Scan for the cell matching the given text and deliver its (x, y) coordinate at center. 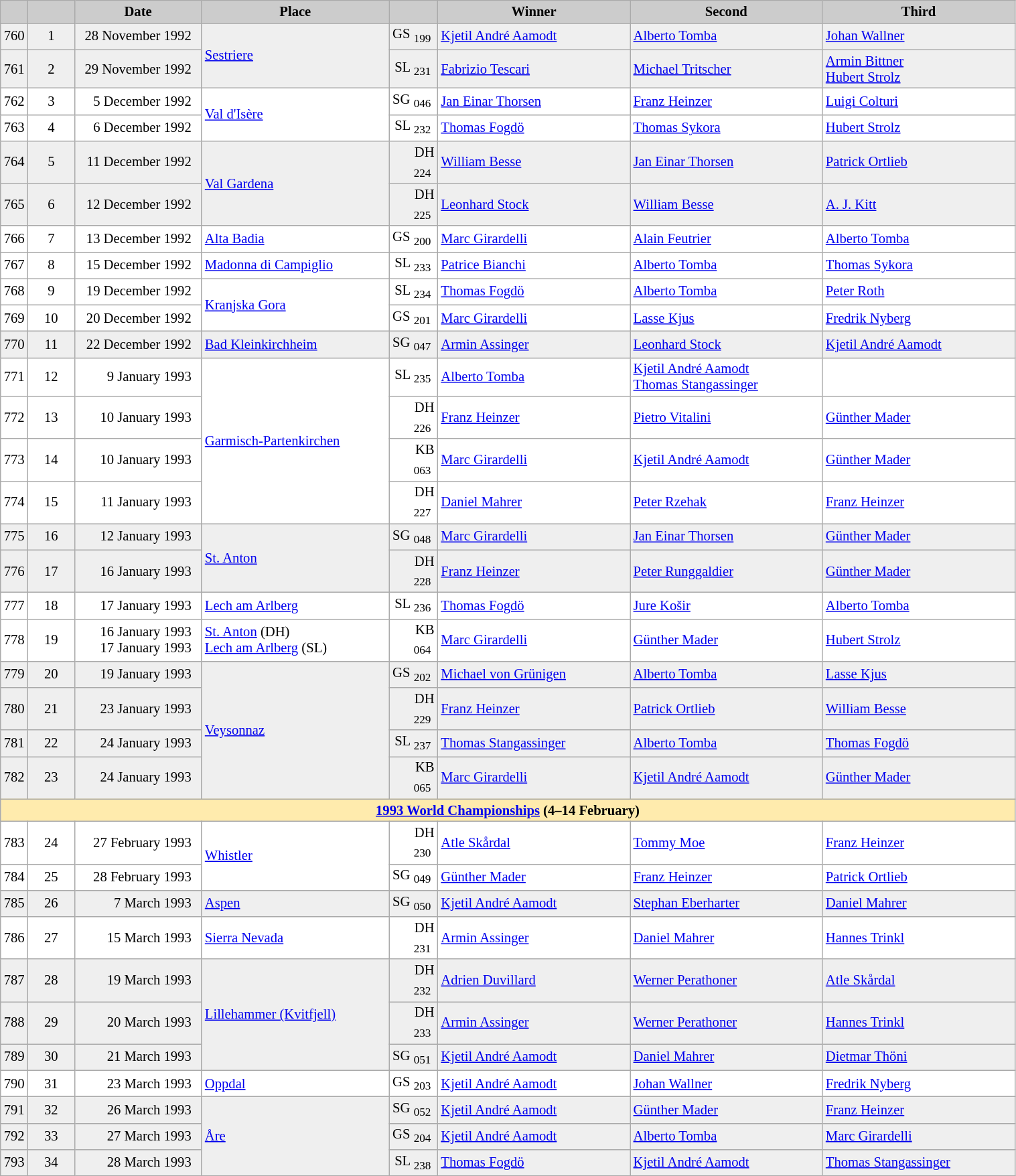
St. Anton (DH) Lech am Arlberg (SL) (295, 640)
Peter Roth (919, 292)
SG 046 (414, 100)
DH 226 (414, 418)
Whistler (295, 856)
5 December 1992 (138, 100)
A. J. Kitt (919, 205)
Aspen (295, 903)
769 (15, 317)
DH 229 (414, 709)
5 (51, 162)
Adrien Duvillard (533, 980)
3 (51, 100)
Winner (533, 11)
SL 236 (414, 605)
KB 064 (414, 640)
19 December 1992 (138, 292)
772 (15, 418)
22 December 1992 (138, 344)
Michael von Grünigen (533, 674)
27 (51, 938)
Garmisch-Partenkirchen (295, 441)
Åre (295, 1136)
GS 199 (414, 36)
DH 230 (414, 842)
771 (15, 377)
SL 235 (414, 377)
Peter Rzehak (726, 502)
773 (15, 459)
Stephan Eberharter (726, 903)
Lech am Arlberg (295, 605)
782 (15, 777)
16 January 1993 (138, 571)
19 March 1993 (138, 980)
16 January 1993 17 January 1993 (138, 640)
770 (15, 344)
787 (15, 980)
SL 232 (414, 127)
26 (51, 903)
781 (15, 743)
20 December 1992 (138, 317)
791 (15, 1109)
Second (726, 11)
SL 233 (414, 265)
SG 049 (414, 877)
Third (919, 11)
13 (51, 418)
Veysonnaz (295, 730)
28 March 1993 (138, 1163)
14 (51, 459)
22 (51, 743)
29 November 1992 (138, 69)
Luigi Colturi (919, 100)
6 (51, 205)
20 March 1993 (138, 1022)
20 (51, 674)
SL 238 (414, 1163)
11 December 1992 (138, 162)
SG 048 (414, 537)
767 (15, 265)
31 (51, 1084)
15 March 1993 (138, 938)
12 December 1992 (138, 205)
12 January 1993 (138, 537)
24 (51, 842)
Peter Runggaldier (726, 571)
8 (51, 265)
10 (51, 317)
786 (15, 938)
27 March 1993 (138, 1136)
DH 231 (414, 938)
784 (15, 877)
764 (15, 162)
Dietmar Thöni (919, 1057)
Alain Feutrier (726, 238)
28 (51, 980)
Val d'Isère (295, 114)
Alta Badia (295, 238)
15 (51, 502)
34 (51, 1163)
Michael Tritscher (726, 69)
13 December 1992 (138, 238)
1 (51, 36)
776 (15, 571)
780 (15, 709)
DH 232 (414, 980)
Madonna di Campiglio (295, 265)
11 (51, 344)
12 (51, 377)
Patrice Bianchi (533, 265)
783 (15, 842)
Date (138, 11)
23 January 1993 (138, 709)
19 January 1993 (138, 674)
Jure Košir (726, 605)
790 (15, 1084)
18 (51, 605)
768 (15, 292)
4 (51, 127)
21 March 1993 (138, 1057)
16 (51, 537)
SG 047 (414, 344)
Kjetil André Aamodt Thomas Stangassinger (726, 377)
15 December 1992 (138, 265)
DH 225 (414, 205)
SG 052 (414, 1109)
Sestriere (295, 55)
GS 201 (414, 317)
26 March 1993 (138, 1109)
792 (15, 1136)
25 (51, 877)
DH 227 (414, 502)
GS 203 (414, 1084)
Sierra Nevada (295, 938)
28 February 1993 (138, 877)
23 (51, 777)
7 March 1993 (138, 903)
760 (15, 36)
Lillehammer (Kvitfjell) (295, 1015)
17 January 1993 (138, 605)
774 (15, 502)
Oppdal (295, 1084)
Armin Bittner Hubert Strolz (919, 69)
Kranjska Gora (295, 305)
19 (51, 640)
SL 234 (414, 292)
777 (15, 605)
788 (15, 1022)
GS 204 (414, 1136)
Bad Kleinkirchheim (295, 344)
KB 065 (414, 777)
761 (15, 69)
29 (51, 1022)
DH 228 (414, 571)
9 January 1993 (138, 377)
33 (51, 1136)
Pietro Vitalini (726, 418)
765 (15, 205)
766 (15, 238)
GS 202 (414, 674)
Fabrizio Tescari (533, 69)
SG 051 (414, 1057)
Place (295, 11)
2 (51, 69)
GS 200 (414, 238)
SG 050 (414, 903)
21 (51, 709)
DH 224 (414, 162)
KB 063 (414, 459)
St. Anton (295, 559)
DH 233 (414, 1022)
763 (15, 127)
775 (15, 537)
Val Gardena (295, 183)
30 (51, 1057)
28 November 1992 (138, 36)
27 February 1993 (138, 842)
Tommy Moe (726, 842)
785 (15, 903)
SL 231 (414, 69)
32 (51, 1109)
779 (15, 674)
SL 237 (414, 743)
7 (51, 238)
6 December 1992 (138, 127)
789 (15, 1057)
11 January 1993 (138, 502)
1993 World Championships (4–14 February) (508, 810)
23 March 1993 (138, 1084)
17 (51, 571)
778 (15, 640)
762 (15, 100)
9 (51, 292)
793 (15, 1163)
